Locate the cell with the specified text and output its [x, y] center coordinate. 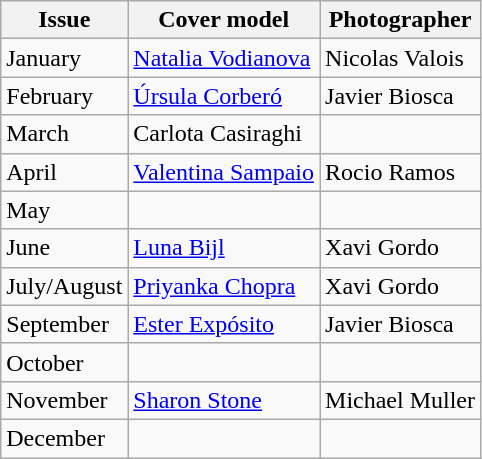
January [64, 58]
Ester Expósito [224, 324]
Cover model [224, 20]
Sharon Stone [224, 400]
Natalia Vodianova [224, 58]
Valentina Sampaio [224, 172]
Nicolas Valois [400, 58]
Rocio Ramos [400, 172]
March [64, 134]
December [64, 438]
May [64, 210]
October [64, 362]
Úrsula Corberó [224, 96]
April [64, 172]
Michael Muller [400, 400]
July/August [64, 286]
Photographer [400, 20]
Issue [64, 20]
Carlota Casiraghi [224, 134]
February [64, 96]
Luna Bijl [224, 248]
November [64, 400]
June [64, 248]
September [64, 324]
Priyanka Chopra [224, 286]
